Identify which cell holds the provided text, then report its [X, Y] central coordinate. 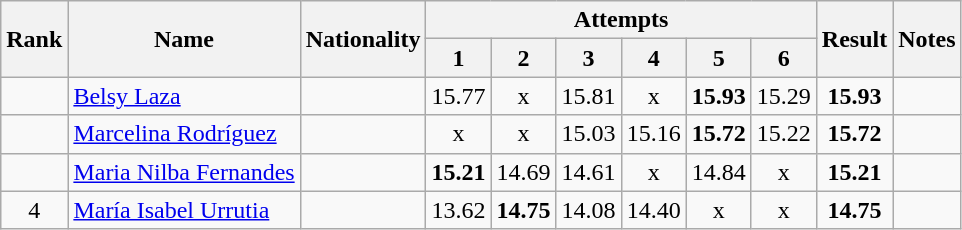
Maria Nilba Fernandes [184, 172]
3 [588, 58]
Notes [927, 39]
15.16 [654, 134]
15.22 [784, 134]
14.84 [718, 172]
Marcelina Rodríguez [184, 134]
Belsy Laza [184, 96]
14.40 [654, 210]
2 [524, 58]
14.69 [524, 172]
Result [854, 39]
5 [718, 58]
María Isabel Urrutia [184, 210]
Rank [34, 39]
Attempts [621, 20]
15.03 [588, 134]
15.77 [458, 96]
15.29 [784, 96]
14.61 [588, 172]
Name [184, 39]
13.62 [458, 210]
14.08 [588, 210]
1 [458, 58]
Nationality [363, 39]
15.81 [588, 96]
6 [784, 58]
